Determine the [x, y] coordinate at the center of the cell enclosing the given text.  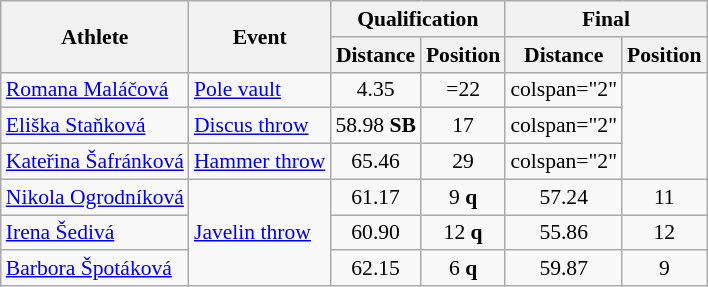
12 [664, 233]
65.46 [376, 162]
9 [664, 269]
Barbora Špotáková [95, 269]
Javelin throw [260, 232]
62.15 [376, 269]
9 q [463, 197]
Romana Maláčová [95, 90]
6 q [463, 269]
55.86 [564, 233]
4.35 [376, 90]
11 [664, 197]
Nikola Ogrodníková [95, 197]
59.87 [564, 269]
Hammer throw [260, 162]
60.90 [376, 233]
Discus throw [260, 126]
12 q [463, 233]
Athlete [95, 36]
Qualification [418, 19]
Final [606, 19]
58.98 SB [376, 126]
Eliška Staňková [95, 126]
=22 [463, 90]
61.17 [376, 197]
57.24 [564, 197]
17 [463, 126]
Event [260, 36]
Irena Šedivá [95, 233]
Pole vault [260, 90]
29 [463, 162]
Kateřina Šafránková [95, 162]
